Find where the given text appears and provide that cell's center as (X, Y) coordinate. 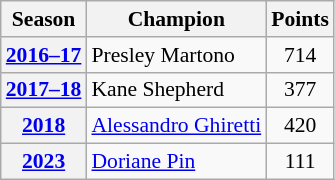
2016–17 (44, 55)
Kane Shepherd (176, 90)
420 (300, 126)
Presley Martono (176, 55)
111 (300, 162)
714 (300, 55)
2018 (44, 126)
Doriane Pin (176, 162)
Alessandro Ghiretti (176, 126)
Champion (176, 19)
2023 (44, 162)
377 (300, 90)
Season (44, 19)
2017–18 (44, 90)
Points (300, 19)
